Scan for the cell matching the given text and deliver its [X, Y] coordinate at center. 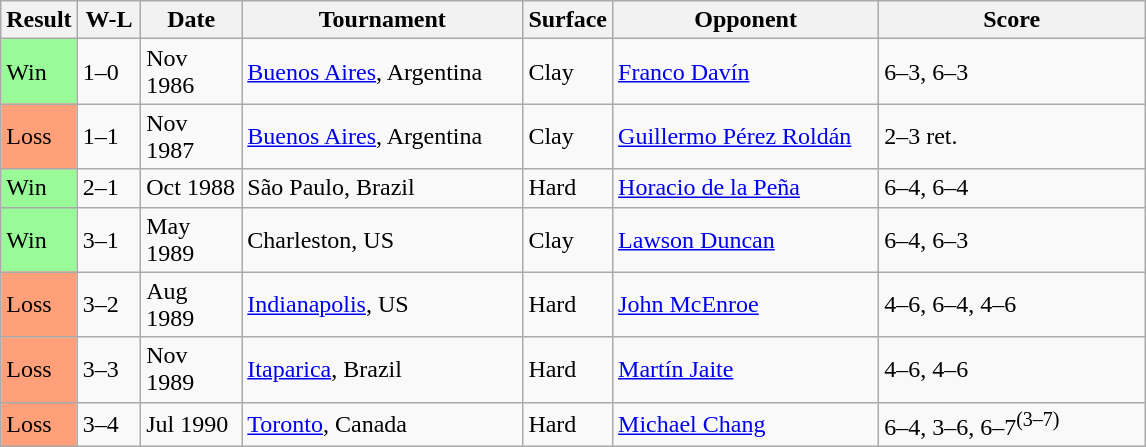
Itaparica, Brazil [382, 370]
3–4 [109, 424]
Tournament [382, 20]
Toronto, Canada [382, 424]
4–6, 6–4, 4–6 [1012, 304]
Opponent [746, 20]
6–4, 6–4 [1012, 188]
São Paulo, Brazil [382, 188]
May 1989 [192, 240]
Date [192, 20]
Indianapolis, US [382, 304]
Oct 1988 [192, 188]
Nov 1987 [192, 136]
6–3, 6–3 [1012, 72]
Martín Jaite [746, 370]
3–1 [109, 240]
Horacio de la Peña [746, 188]
Score [1012, 20]
Michael Chang [746, 424]
Aug 1989 [192, 304]
Guillermo Pérez Roldán [746, 136]
W-L [109, 20]
1–0 [109, 72]
3–3 [109, 370]
Jul 1990 [192, 424]
1–1 [109, 136]
Charleston, US [382, 240]
4–6, 4–6 [1012, 370]
2–3 ret. [1012, 136]
John McEnroe [746, 304]
Nov 1989 [192, 370]
Surface [568, 20]
Result [39, 20]
3–2 [109, 304]
Lawson Duncan [746, 240]
6–4, 6–3 [1012, 240]
2–1 [109, 188]
Franco Davín [746, 72]
Nov 1986 [192, 72]
6–4, 3–6, 6–7(3–7) [1012, 424]
